Extract the [x, y] coordinate from the center of the cell holding the provided text.  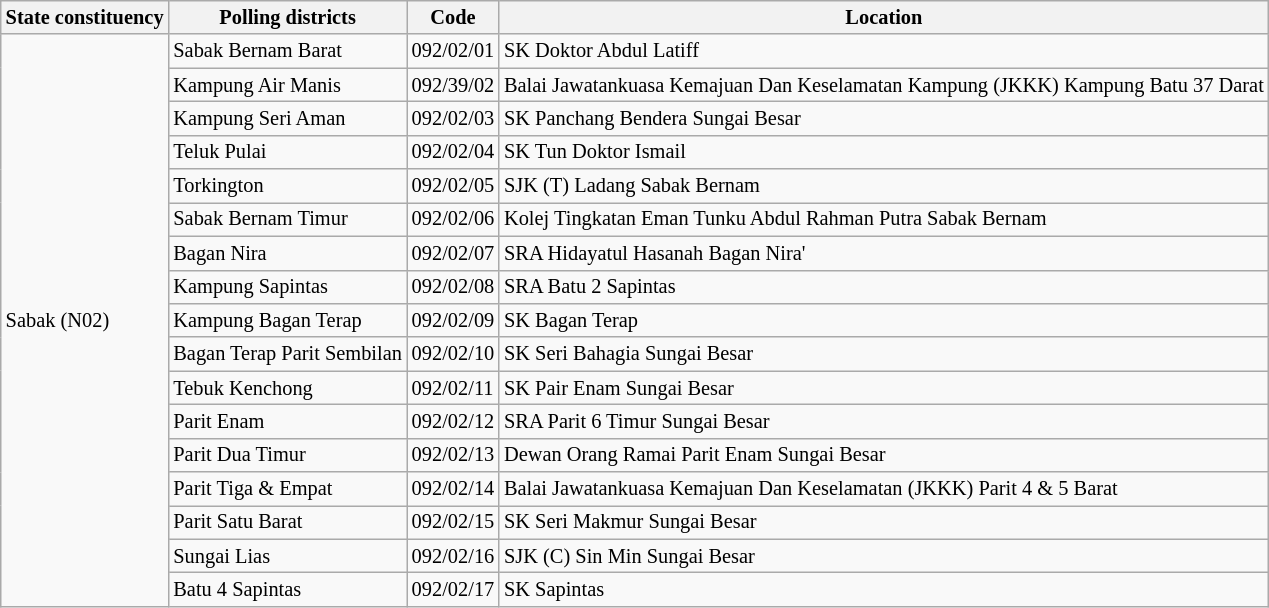
Sabak Bernam Barat [287, 51]
SJK (C) Sin Min Sungai Besar [884, 556]
Tebuk Kenchong [287, 388]
Teluk Pulai [287, 152]
Dewan Orang Ramai Parit Enam Sungai Besar [884, 455]
092/02/05 [453, 186]
Balai Jawatankuasa Kemajuan Dan Keselamatan (JKKK) Parit 4 & 5 Barat [884, 489]
Polling districts [287, 17]
Torkington [287, 186]
Kampung Bagan Terap [287, 320]
SK Sapintas [884, 589]
092/39/02 [453, 85]
092/02/07 [453, 253]
Code [453, 17]
Batu 4 Sapintas [287, 589]
092/02/13 [453, 455]
Parit Satu Barat [287, 522]
Parit Tiga & Empat [287, 489]
092/02/17 [453, 589]
Kampung Air Manis [287, 85]
SK Bagan Terap [884, 320]
SRA Hidayatul Hasanah Bagan Nira' [884, 253]
SK Tun Doktor Ismail [884, 152]
Sungai Lias [287, 556]
State constituency [85, 17]
Kampung Seri Aman [287, 118]
092/02/09 [453, 320]
092/02/01 [453, 51]
092/02/14 [453, 489]
SJK (T) Ladang Sabak Bernam [884, 186]
Kolej Tingkatan Eman Tunku Abdul Rahman Putra Sabak Bernam [884, 219]
092/02/16 [453, 556]
092/02/15 [453, 522]
Parit Enam [287, 421]
SRA Batu 2 Sapintas [884, 287]
SK Doktor Abdul Latiff [884, 51]
092/02/08 [453, 287]
SRA Parit 6 Timur Sungai Besar [884, 421]
092/02/10 [453, 354]
Bagan Nira [287, 253]
Balai Jawatankuasa Kemajuan Dan Keselamatan Kampung (JKKK) Kampung Batu 37 Darat [884, 85]
Location [884, 17]
Bagan Terap Parit Sembilan [287, 354]
092/02/12 [453, 421]
Sabak (N02) [85, 320]
Kampung Sapintas [287, 287]
SK Seri Makmur Sungai Besar [884, 522]
SK Seri Bahagia Sungai Besar [884, 354]
092/02/06 [453, 219]
092/02/11 [453, 388]
Parit Dua Timur [287, 455]
SK Pair Enam Sungai Besar [884, 388]
092/02/03 [453, 118]
Sabak Bernam Timur [287, 219]
SK Panchang Bendera Sungai Besar [884, 118]
092/02/04 [453, 152]
